Detect which cell encompasses the target text, then output its [X, Y] center coordinate. 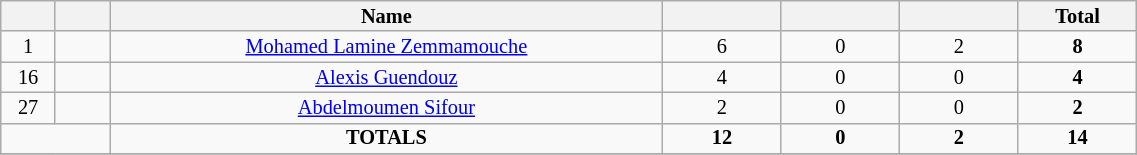
Total [1078, 16]
TOTALS [386, 138]
Alexis Guendouz [386, 78]
14 [1078, 138]
Abdelmoumen Sifour [386, 108]
12 [722, 138]
8 [1078, 46]
Name [386, 16]
Mohamed Lamine Zemmamouche [386, 46]
6 [722, 46]
16 [28, 78]
1 [28, 46]
27 [28, 108]
